From the cell containing the given text, extract its center point as [X, Y] coordinate. 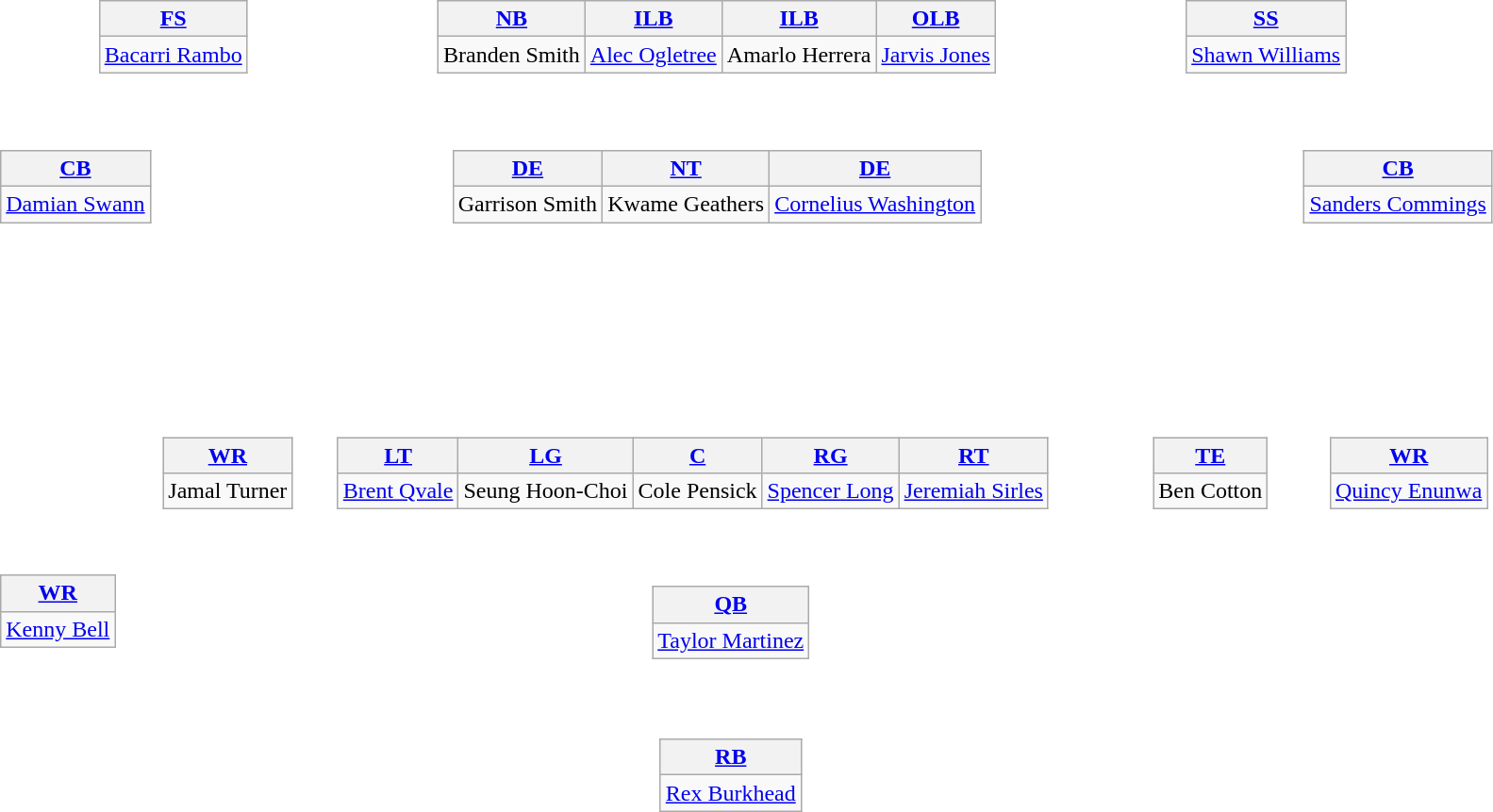
Ben Cotton [1211, 491]
C [698, 456]
Garrison Smith [527, 204]
Brent Qvale [398, 491]
Branden Smith [512, 55]
LG [545, 456]
Amarlo Herrera [799, 55]
Cornelius Washington [875, 204]
QB [731, 605]
LT LG C RG RT Brent Qvale Seung Hoon-Choi Cole Pensick Spencer Long Jeremiah Sirles [741, 460]
Alec Ogletree [653, 55]
Damian Swann [75, 204]
Jarvis Jones [936, 55]
RB [730, 757]
TE [1211, 456]
Cole Pensick [698, 491]
FS [174, 19]
Bacarri Rambo [174, 55]
OLB [936, 19]
QB Taylor Martinez [741, 610]
Quincy Enunwa [1408, 491]
RG [830, 456]
DE NT DE Garrison Smith Kwame Geathers Cornelius Washington [728, 174]
Kenny Bell [58, 629]
Jamal Turner [228, 491]
TE Ben Cotton [1228, 460]
Spencer Long [830, 491]
Taylor Martinez [731, 640]
Jeremiah Sirles [973, 491]
Seung Hoon-Choi [545, 491]
RT [973, 456]
Shawn Williams [1266, 55]
NB [512, 19]
Sanders Commings [1398, 204]
SS [1266, 19]
Rex Burkhead [730, 793]
Kwame Geathers [687, 204]
WR Jamal Turner [247, 460]
NT [687, 168]
LT [398, 456]
